Find where the given text appears and provide that cell's center as [x, y] coordinate. 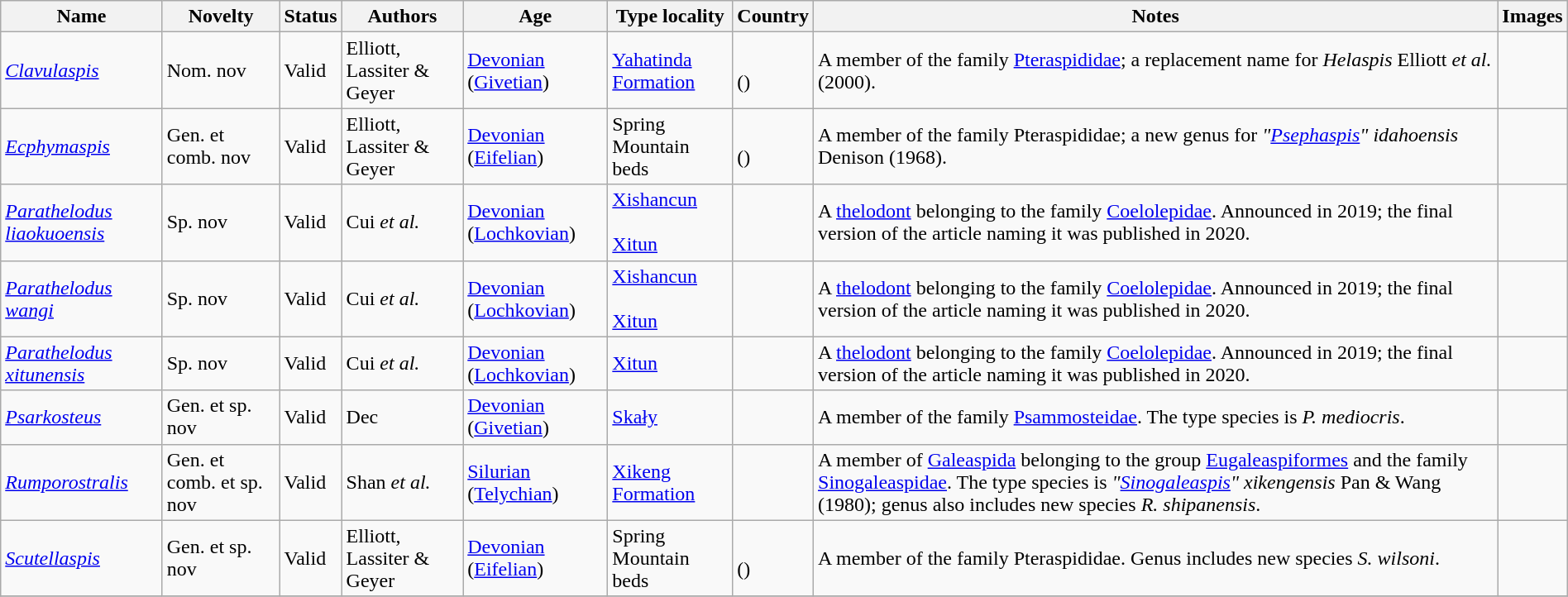
A member of the family Pteraspididae; a replacement name for Helaspis Elliott et al. (2000). [1156, 70]
Shan et al. [402, 482]
Nom. nov [221, 70]
Yahatinda Formation [670, 70]
Dec [402, 417]
Psarkosteus [81, 417]
Skały [670, 417]
Xitun [670, 364]
Xikeng Formation [670, 482]
Parathelodus xitunensis [81, 364]
Silurian (Telychian) [536, 482]
Notes [1156, 17]
Gen. et comb. nov [221, 146]
Type locality [670, 17]
Gen. et comb. et sp. nov [221, 482]
A member of the family Pteraspididae; a new genus for "Psephaspis" idahoensis Denison (1968). [1156, 146]
A member of the family Psammosteidae. The type species is P. mediocris. [1156, 417]
A member of the family Pteraspididae. Genus includes new species S. wilsoni. [1156, 558]
Name [81, 17]
Ecphymaspis [81, 146]
Status [311, 17]
Country [773, 17]
Novelty [221, 17]
Authors [402, 17]
Age [536, 17]
Parathelodus wangi [81, 298]
Images [1532, 17]
Scutellaspis [81, 558]
Parathelodus liaokuoensis [81, 222]
Rumporostralis [81, 482]
Clavulaspis [81, 70]
